Scan for the cell matching the given text and deliver its (X, Y) coordinate at center. 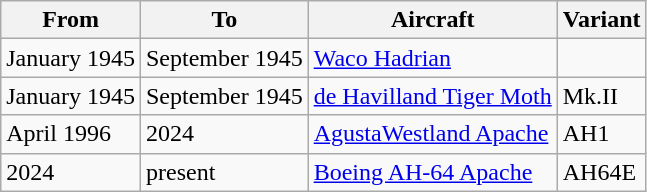
AH1 (602, 134)
Waco Hadrian (432, 58)
Aircraft (432, 20)
Mk.II (602, 96)
To (224, 20)
Boeing AH-64 Apache (432, 172)
present (224, 172)
Variant (602, 20)
de Havilland Tiger Moth (432, 96)
AgustaWestland Apache (432, 134)
From (71, 20)
April 1996 (71, 134)
AH64E (602, 172)
